Extract the [X, Y] coordinate from the center of the cell holding the provided text.  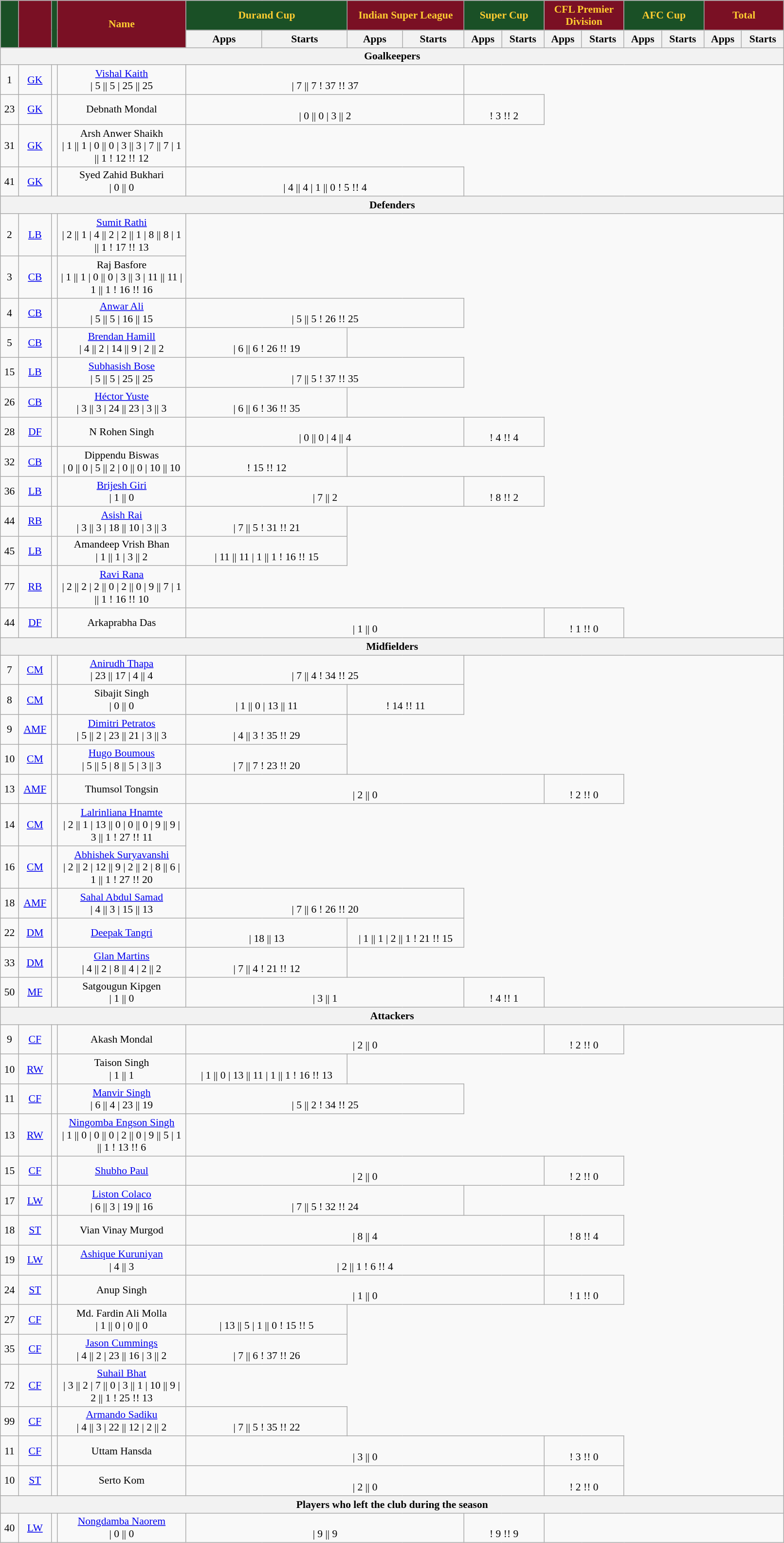
Vian Vinay Murgod [122, 1231]
28 [10, 432]
Indian Super League [405, 16]
Armando Sadiku| 4 || 3 | 22 || 12 | 2 || 2 [122, 1421]
! 8 !! 2 [504, 492]
7 [10, 670]
Ningomba Engson Singh| 1 || 0 | 0 || 0 | 2 || 0 | 9 || 5 | 1 || 1 ! 13 !! 6 [122, 1135]
Name [122, 24]
Goalkeepers [392, 56]
! 15 !! 12 [267, 461]
| 7 || 7 ! 23 !! 20 [267, 759]
Players who left the club during the season [392, 1505]
| 7 || 5 ! 32 !! 24 [325, 1200]
99 [10, 1421]
CFL Premier Division [584, 16]
Shubho Paul [122, 1171]
Syed Zahid Bukhari| 0 || 0 [122, 181]
Sibajit Singh| 0 || 0 [122, 700]
8 [10, 700]
31 [10, 146]
Abhishek Suryavanshi| 2 || 2 | 12 || 9 | 2 || 2 | 8 || 6 | 1 || 1 ! 27 !! 20 [122, 867]
Vishal Kaith| 5 || 5 | 25 || 25 [122, 80]
| 0 || 0 | 3 || 2 [325, 110]
Jason Cummings| 4 || 2 | 23 || 16 | 3 || 2 [122, 1349]
| 6 || 6 ! 26 !! 19 [267, 343]
24 [10, 1290]
14 [10, 826]
72 [10, 1385]
Dimitri Petratos| 5 || 2 | 23 || 21 | 3 || 3 [122, 729]
Ravi Rana| 2 || 2 | 2 || 0 | 2 || 0 | 9 || 7 | 1 || 1 ! 16 !! 10 [122, 587]
| 9 || 9 [325, 1527]
Super Cup [504, 16]
| 7 || 4 ! 21 !! 12 [267, 963]
27 [10, 1320]
4 [10, 312]
41 [10, 181]
Debnath Mondal [122, 110]
23 [10, 110]
Nongdamba Naorem| 0 || 0 [122, 1527]
| 7 || 6 ! 37 !! 26 [267, 1349]
Defenders [392, 205]
Héctor Yuste| 3 || 3 | 24 || 23 | 3 || 3 [122, 402]
! 3 !! 2 [504, 110]
77 [10, 587]
| 13 || 5 | 1 || 0 ! 15 !! 5 [267, 1320]
| 7 || 6 ! 26 !! 20 [325, 903]
| 1 || 1 | 2 || 1 ! 21 !! 15 [405, 933]
! 9 !! 9 [504, 1527]
19 [10, 1260]
| 1 || 0 | 13 || 11 | 1 || 1 ! 16 !! 13 [267, 1069]
Raj Basfore| 1 || 1 | 0 || 0 | 3 || 3 | 11 || 11 | 1 || 1 ! 16 !! 16 [122, 277]
Manvir Singh| 6 || 4 | 23 || 19 [122, 1099]
17 [10, 1200]
Anirudh Thapa| 23 || 17 | 4 || 4 [122, 670]
32 [10, 461]
Thumsol Tongsin [122, 789]
! 3 !! 0 [584, 1451]
Arsh Anwer Shaikh| 1 || 1 | 0 || 0 | 3 || 3 | 7 || 7 | 1 || 1 ! 12 !! 12 [122, 146]
| 7 || 7 ! 37 !! 37 [325, 80]
| 7 || 4 ! 34 !! 25 [325, 670]
Satgougun Kipgen| 1 || 0 [122, 992]
Sahal Abdul Samad| 4 || 3 | 15 || 13 [122, 903]
| 3 || 1 [325, 992]
| 0 || 0 | 4 || 4 [325, 432]
| 4 || 4 | 1 || 0 ! 5 !! 4 [325, 181]
| 8 || 4 [365, 1231]
Uttam Hansda [122, 1451]
35 [10, 1349]
Ashique Kuruniyan| 4 || 3 [122, 1260]
! 4 !! 1 [504, 992]
1 [10, 80]
22 [10, 933]
Liston Colaco| 6 || 3 | 19 || 16 [122, 1200]
| 1 || 0 | 13 || 11 [267, 700]
Sumit Rathi| 2 || 1 | 4 || 2 | 2 || 1 | 8 || 8 | 1 || 1 ! 17 !! 13 [122, 235]
| 2 || 1 ! 6 !! 4 [365, 1260]
| 6 || 6 ! 36 !! 35 [267, 402]
Amandeep Vrish Bhan| 1 || 1 | 3 || 2 [122, 551]
45 [10, 551]
AFC Cup [664, 16]
Midfielders [392, 646]
Brendan Hamill| 4 || 2 | 14 || 9 | 2 || 2 [122, 343]
3 [10, 277]
Taison Singh| 1 || 1 [122, 1069]
40 [10, 1527]
| 5 || 2 ! 34 !! 25 [325, 1099]
Total [744, 16]
Suhail Bhat| 3 || 2 | 7 || 0 | 3 || 1 | 10 || 9 | 2 || 1 ! 25 !! 13 [122, 1385]
26 [10, 402]
Deepak Tangri [122, 933]
! 8 !! 4 [584, 1231]
Glan Martins| 4 || 2 | 8 || 4 | 2 || 2 [122, 963]
Akash Mondal [122, 1040]
Hugo Boumous| 5 || 5 | 8 || 5 | 3 || 3 [122, 759]
Anup Singh [122, 1290]
Attackers [392, 1016]
! 14 !! 11 [405, 700]
50 [10, 992]
| 7 || 5 ! 31 !! 21 [267, 521]
| 5 || 5 ! 26 !! 25 [325, 312]
Md. Fardin Ali Molla| 1 || 0 | 0 || 0 [122, 1320]
5 [10, 343]
Subhasish Bose| 5 || 5 | 25 || 25 [122, 373]
33 [10, 963]
| 7 || 2 [325, 492]
Dippendu Biswas| 0 || 0 | 5 || 2 | 0 || 0 | 10 || 10 [122, 461]
| 11 || 11 | 1 || 1 ! 16 !! 15 [267, 551]
! 4 !! 4 [504, 432]
Brijesh Giri| 1 || 0 [122, 492]
| 3 || 0 [365, 1451]
| 7 || 5 ! 35 !! 22 [267, 1421]
Asish Rai| 3 || 3 | 18 || 10 | 3 || 3 [122, 521]
36 [10, 492]
Serto Kom [122, 1481]
Anwar Ali| 5 || 5 | 16 || 15 [122, 312]
N Rohen Singh [122, 432]
| 7 || 5 ! 37 !! 35 [325, 373]
Durand Cup [267, 16]
| 4 || 3 ! 35 !! 29 [267, 729]
Lalrinliana Hnamte| 2 || 1 | 13 || 0 | 0 || 0 | 9 || 9 | 3 || 1 ! 27 !! 11 [122, 826]
2 [10, 235]
Arkaprabha Das [122, 623]
MF [35, 992]
| 18 || 13 [267, 933]
16 [10, 867]
